Identify which cell holds the provided text, then report its (X, Y) central coordinate. 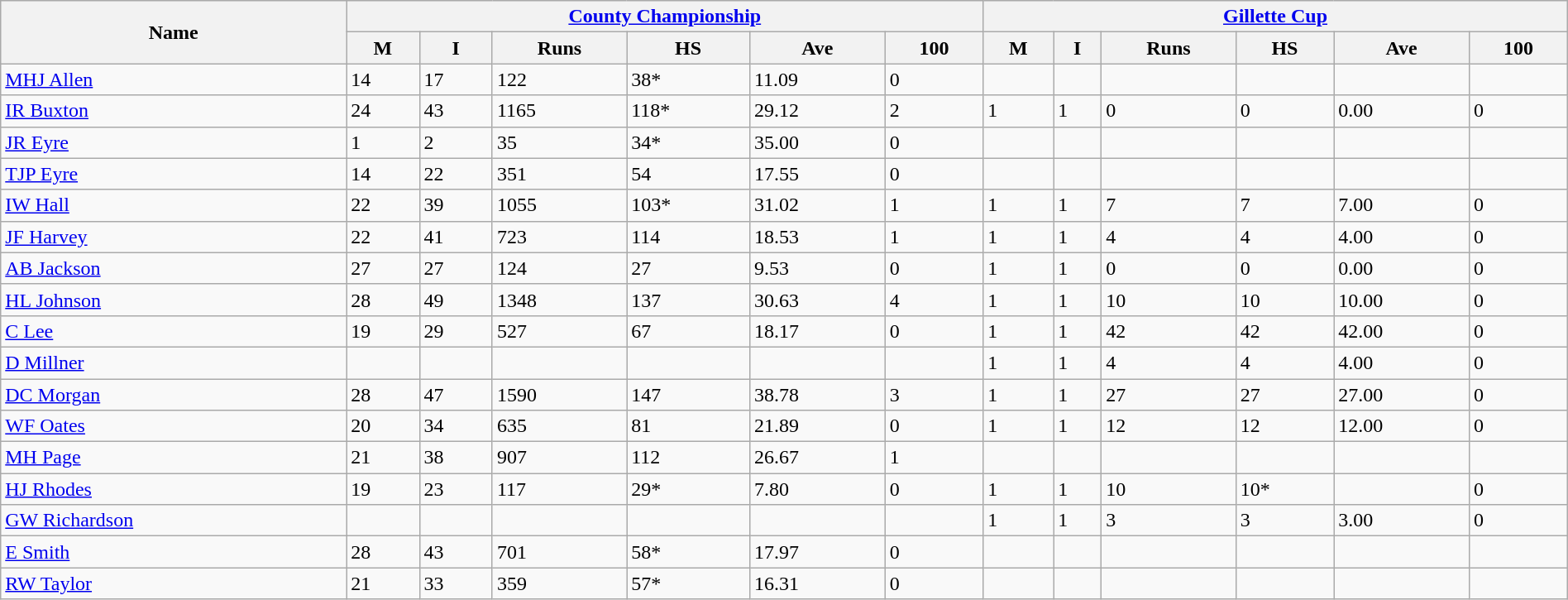
MHJ Allen (174, 79)
54 (688, 174)
351 (559, 174)
3.00 (1402, 521)
HL Johnson (174, 300)
JR Eyre (174, 142)
County Championship (665, 17)
20 (383, 426)
42.00 (1402, 331)
29.12 (817, 111)
27.00 (1402, 395)
67 (688, 331)
31.02 (817, 205)
34* (688, 142)
10.00 (1402, 300)
Name (174, 32)
Gillette Cup (1275, 17)
635 (559, 426)
81 (688, 426)
114 (688, 237)
1590 (559, 395)
359 (559, 583)
58* (688, 552)
1348 (559, 300)
AB Jackson (174, 268)
17 (456, 79)
7.00 (1402, 205)
7.80 (817, 489)
103* (688, 205)
701 (559, 552)
30.63 (817, 300)
D Millner (174, 362)
18.17 (817, 331)
9.53 (817, 268)
38* (688, 79)
723 (559, 237)
17.97 (817, 552)
34 (456, 426)
41 (456, 237)
10* (1285, 489)
IR Buxton (174, 111)
24 (383, 111)
29 (456, 331)
JF Harvey (174, 237)
38.78 (817, 395)
39 (456, 205)
IW Hall (174, 205)
E Smith (174, 552)
124 (559, 268)
49 (456, 300)
47 (456, 395)
26.67 (817, 458)
147 (688, 395)
907 (559, 458)
C Lee (174, 331)
17.55 (817, 174)
137 (688, 300)
122 (559, 79)
1165 (559, 111)
11.09 (817, 79)
18.53 (817, 237)
MH Page (174, 458)
35 (559, 142)
HJ Rhodes (174, 489)
527 (559, 331)
WF Oates (174, 426)
12.00 (1402, 426)
57* (688, 583)
16.31 (817, 583)
21.89 (817, 426)
35.00 (817, 142)
33 (456, 583)
118* (688, 111)
GW Richardson (174, 521)
117 (559, 489)
23 (456, 489)
TJP Eyre (174, 174)
112 (688, 458)
DC Morgan (174, 395)
38 (456, 458)
29* (688, 489)
1055 (559, 205)
RW Taylor (174, 583)
